Return (X, Y) of the center of cell containing provided text 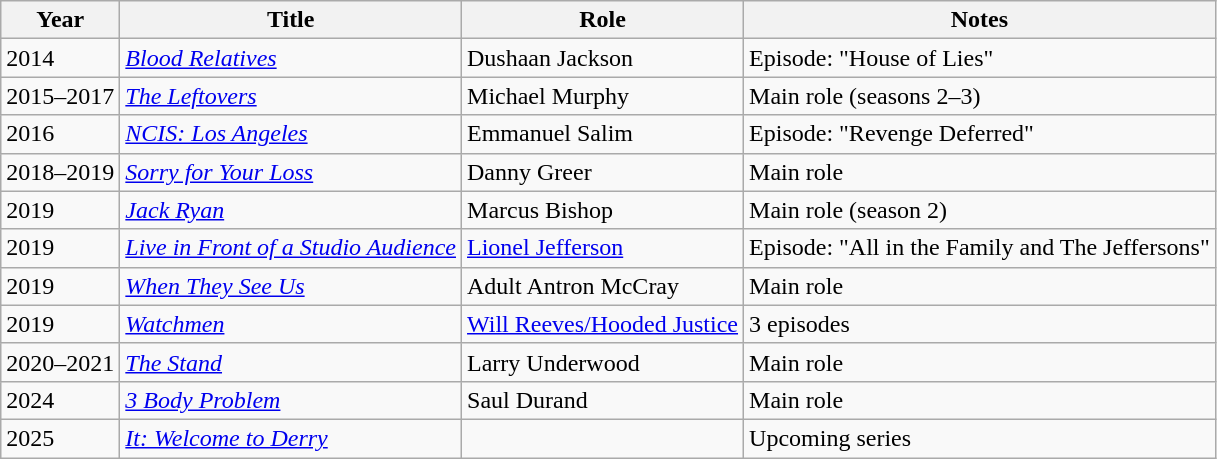
The Stand (291, 362)
The Leftovers (291, 96)
Episode: "Revenge Deferred" (980, 134)
Live in Front of a Studio Audience (291, 248)
Notes (980, 20)
Main role (seasons 2–3) (980, 96)
Michael Murphy (603, 96)
2015–2017 (60, 96)
Marcus Bishop (603, 210)
Jack Ryan (291, 210)
It: Welcome to Derry (291, 438)
Larry Underwood (603, 362)
3 episodes (980, 324)
Episode: "House of Lies" (980, 58)
2024 (60, 400)
2016 (60, 134)
Dushaan Jackson (603, 58)
Episode: "All in the Family and The Jeffersons" (980, 248)
Year (60, 20)
2014 (60, 58)
Blood Relatives (291, 58)
Title (291, 20)
Saul Durand (603, 400)
Upcoming series (980, 438)
Lionel Jefferson (603, 248)
Role (603, 20)
Main role (season 2) (980, 210)
2025 (60, 438)
NCIS: Los Angeles (291, 134)
2018–2019 (60, 172)
Adult Antron McCray (603, 286)
Sorry for Your Loss (291, 172)
When They See Us (291, 286)
Watchmen (291, 324)
Will Reeves/Hooded Justice (603, 324)
3 Body Problem (291, 400)
Emmanuel Salim (603, 134)
2020–2021 (60, 362)
Danny Greer (603, 172)
